Return the (X, Y) coordinate for the center point of the cell that contains the specified text.  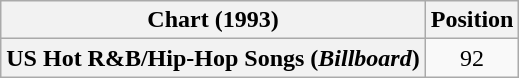
92 (472, 58)
Position (472, 20)
US Hot R&B/Hip-Hop Songs (Billboard) (213, 58)
Chart (1993) (213, 20)
